For the text-containing cell, return its midpoint in [x, y] coordinate format. 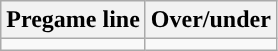
Over/under [210, 20]
Pregame line [74, 20]
